Return [X, Y] of the center of cell containing provided text 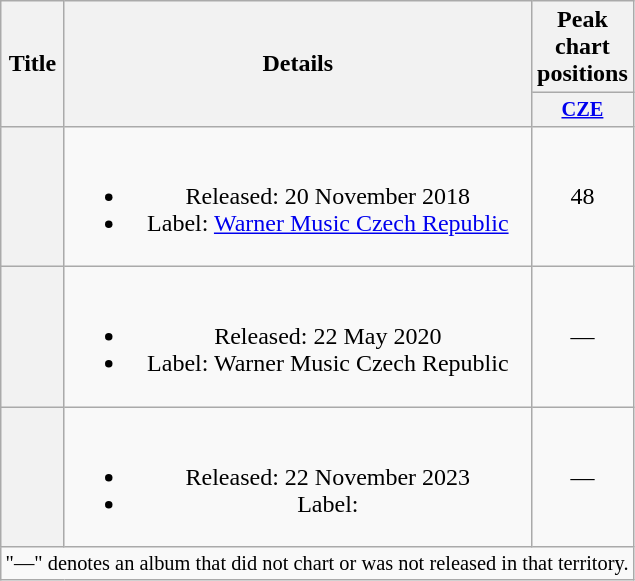
Details [298, 64]
CZE [583, 110]
48 [583, 196]
Released: 20 November 2018Label: Warner Music Czech Republic [298, 196]
Released: 22 November 2023Label: [298, 477]
Title [32, 64]
Released: 22 May 2020Label: Warner Music Czech Republic [298, 337]
"—" denotes an album that did not chart or was not released in that territory. [318, 564]
Peak chart positions [583, 47]
